Scan for the cell matching the given text and deliver its [X, Y] coordinate at center. 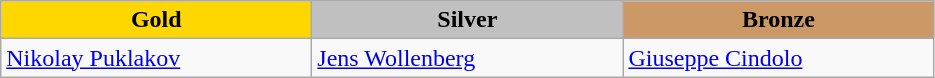
Bronze [778, 20]
Giuseppe Cindolo [778, 58]
Silver [468, 20]
Jens Wollenberg [468, 58]
Gold [156, 20]
Nikolay Puklakov [156, 58]
